Extract the [X, Y] coordinate from the center of the cell holding the provided text.  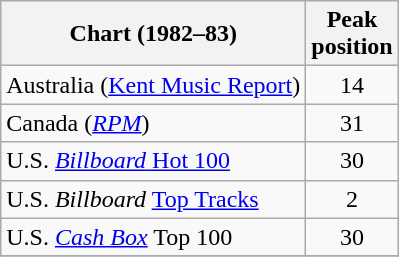
Australia (Kent Music Report) [154, 85]
31 [352, 123]
U.S. Cash Box Top 100 [154, 237]
14 [352, 85]
U.S. Billboard Top Tracks [154, 199]
U.S. Billboard Hot 100 [154, 161]
Chart (1982–83) [154, 34]
2 [352, 199]
Canada (RPM) [154, 123]
Peakposition [352, 34]
